Capture the cell that displays the provided text and extract its [X, Y] central coordinate. 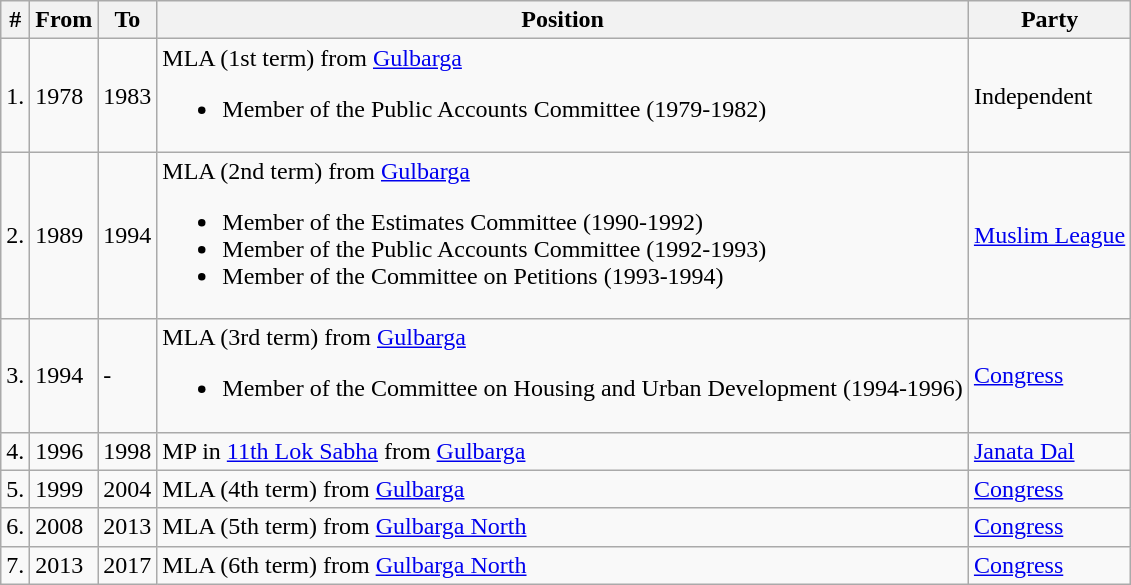
Independent [1049, 96]
Position [563, 20]
1. [16, 96]
MLA (4th term) from Gulbarga [563, 489]
2. [16, 236]
1999 [64, 489]
4. [16, 451]
Janata Dal [1049, 451]
From [64, 20]
5. [16, 489]
1998 [128, 451]
1983 [128, 96]
To [128, 20]
Party [1049, 20]
- [128, 376]
MP in 11th Lok Sabha from Gulbarga [563, 451]
Muslim League [1049, 236]
1989 [64, 236]
6. [16, 527]
1996 [64, 451]
MLA (1st term) from GulbargaMember of the Public Accounts Committee (1979-1982) [563, 96]
MLA (6th term) from Gulbarga North [563, 565]
MLA (5th term) from Gulbarga North [563, 527]
3. [16, 376]
1978 [64, 96]
2004 [128, 489]
2017 [128, 565]
2008 [64, 527]
# [16, 20]
MLA (3rd term) from GulbargaMember of the Committee on Housing and Urban Development (1994-1996) [563, 376]
7. [16, 565]
